For the text-containing cell, return its midpoint in (x, y) coordinate format. 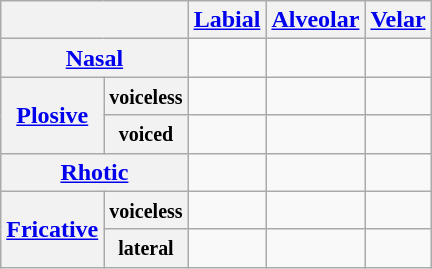
lateral (146, 248)
Velar (398, 20)
voiced (146, 134)
Fricative (52, 229)
Nasal (94, 58)
Labial (227, 20)
Alveolar (316, 20)
Rhotic (94, 172)
Plosive (52, 115)
